Find where the given text appears and provide that cell's center as (X, Y) coordinate. 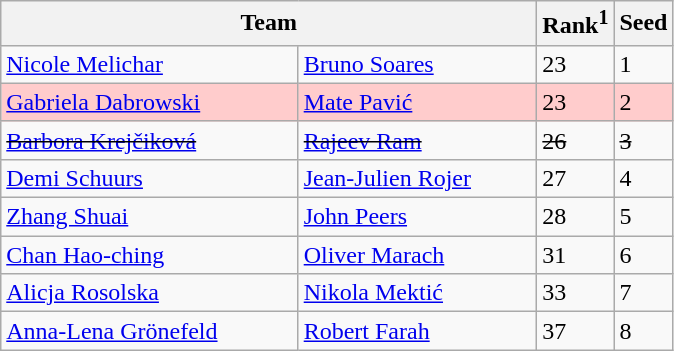
Nicole Melichar (150, 64)
Demi Schuurs (150, 178)
Alicja Rosolska (150, 293)
Zhang Shuai (150, 217)
Mate Pavić (418, 102)
6 (644, 255)
31 (576, 255)
8 (644, 331)
27 (576, 178)
4 (644, 178)
Rajeev Ram (418, 140)
Barbora Krejčiková (150, 140)
Team (269, 24)
Bruno Soares (418, 64)
Rank1 (576, 24)
37 (576, 331)
Jean-Julien Rojer (418, 178)
Robert Farah (418, 331)
7 (644, 293)
26 (576, 140)
Oliver Marach (418, 255)
28 (576, 217)
Gabriela Dabrowski (150, 102)
Nikola Mektić (418, 293)
Anna-Lena Grönefeld (150, 331)
3 (644, 140)
Seed (644, 24)
2 (644, 102)
33 (576, 293)
5 (644, 217)
John Peers (418, 217)
1 (644, 64)
Chan Hao-ching (150, 255)
